Locate the cell with the specified text and output its (X, Y) center coordinate. 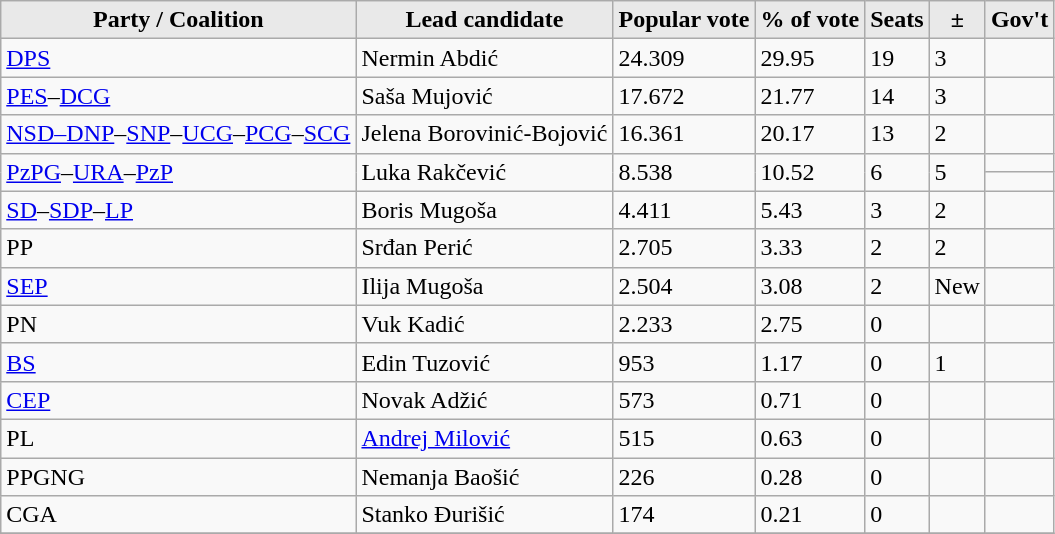
1 (957, 362)
10.52 (810, 172)
0.28 (810, 477)
2.75 (810, 324)
573 (684, 400)
Edin Tuzović (484, 362)
29.95 (810, 58)
1.17 (810, 362)
0.21 (810, 515)
% of vote (810, 20)
PP (178, 248)
New (957, 286)
BS (178, 362)
3.08 (810, 286)
16.361 (684, 134)
2.705 (684, 248)
Nermin Abdić (484, 58)
20.17 (810, 134)
Andrej Milović (484, 438)
Boris Mugoša (484, 210)
Stanko Đurišić (484, 515)
24.309 (684, 58)
0.63 (810, 438)
Nemanja Baošić (484, 477)
5 (957, 172)
Vuk Kadić (484, 324)
19 (897, 58)
953 (684, 362)
14 (897, 96)
21.77 (810, 96)
2.504 (684, 286)
PL (178, 438)
Novak Adžić (484, 400)
PN (178, 324)
5.43 (810, 210)
Luka Rakčević (484, 172)
0.71 (810, 400)
Ilija Mugoša (484, 286)
Saša Mujović (484, 96)
3.33 (810, 248)
SEP (178, 286)
13 (897, 134)
Seats (897, 20)
17.672 (684, 96)
Jelena Borovinić-Bojović (484, 134)
CEP (178, 400)
6 (897, 172)
SD–SDP–LP (178, 210)
Party / Coalition (178, 20)
NSD–DNP–SNP–UCG–PCG–SCG (178, 134)
515 (684, 438)
PPGNG (178, 477)
Gov't (1019, 20)
8.538 (684, 172)
PzPG–URA–PzP (178, 172)
4.411 (684, 210)
Srđan Perić (484, 248)
CGA (178, 515)
2.233 (684, 324)
174 (684, 515)
Lead candidate (484, 20)
226 (684, 477)
DPS (178, 58)
Popular vote (684, 20)
± (957, 20)
PES–DCG (178, 96)
